Locate the cell with the specified text and output its (X, Y) center coordinate. 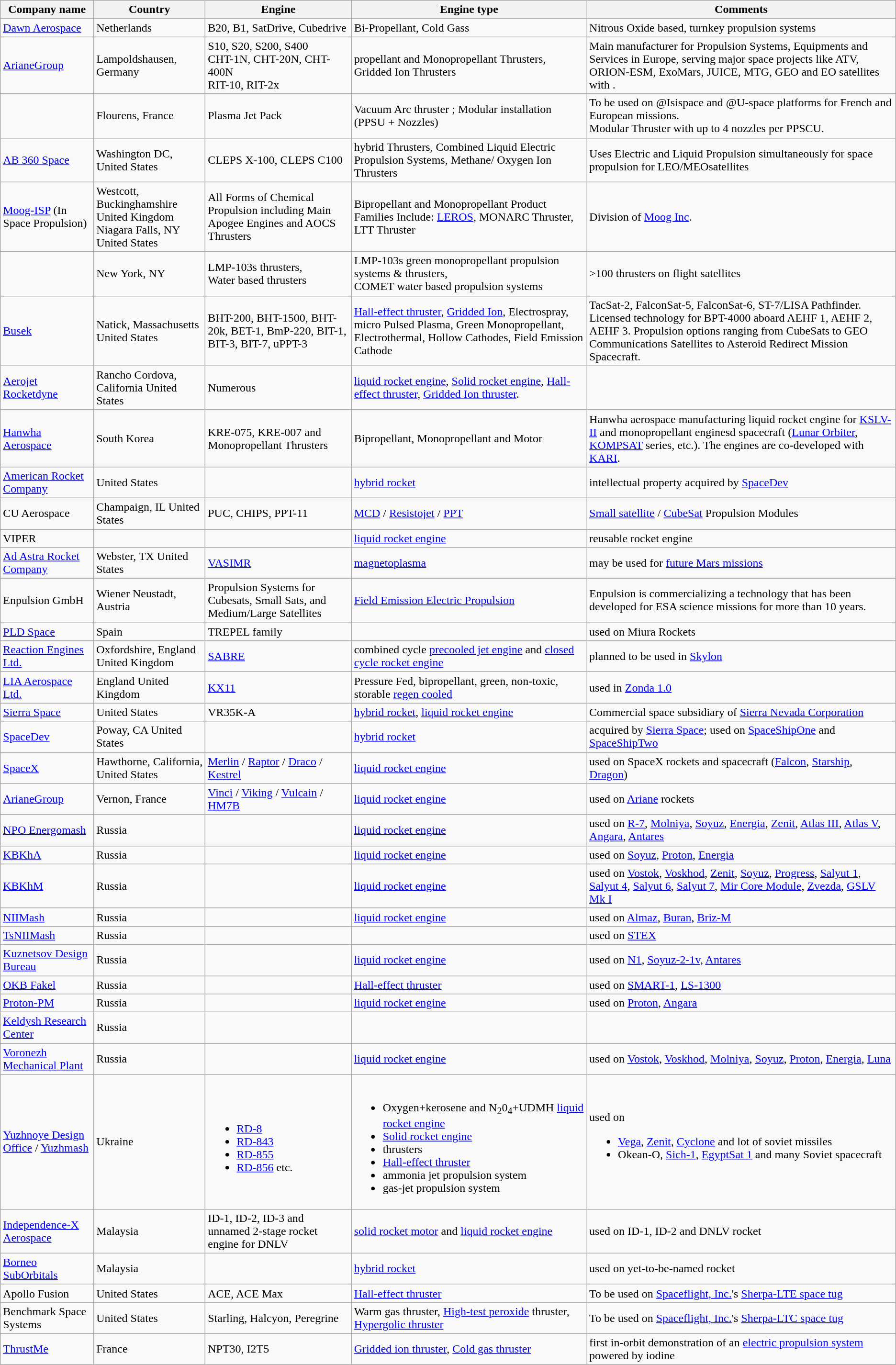
Hawthorne, California, United States (149, 768)
hybrid Thrusters, Combined Liquid Electric Propulsion Systems, Methane/ Oxygen Ion Thrusters (469, 160)
Hanwha Aerospace (47, 438)
used on Ariane rockets (741, 799)
Ad Astra Rocket Company (47, 563)
KX11 (279, 687)
Wiener Neustadt, Austria (149, 601)
South Korea (149, 438)
planned to be used in Skylon (741, 657)
KRE-075, KRE-007 and Monopropellant Thrusters (279, 438)
Commercial space subsidiary of Sierra Nevada Corporation (741, 712)
used on Almaz, Buran, Briz-M (741, 917)
Division of Moog Inc. (741, 217)
Field Emission Electric Propulsion (469, 601)
LMP-103s green monopropellant propulsion systems & thrusters,COMET water based propulsion systems (469, 274)
propellant and Monopropellant Thrusters, Gridded Ion Thrusters (469, 65)
Propulsion Systems for Cubesats, Small Sats, and Medium/Large Satellites (279, 601)
TREPEL family (279, 632)
Uses Electric and Liquid Propulsion simultaneously for space propulsion for LEO/MEOsatellites (741, 160)
Benchmark Space Systems (47, 1318)
PLD Space (47, 632)
Company name (47, 10)
Reaction Engines Ltd. (47, 657)
SABRE (279, 657)
used on SpaceX rockets and spacecraft (Falcon, Starship, Dragon) (741, 768)
used on Vostok, Voskhod, Zenit, Soyuz, Progress, Salyut 1, Salyut 4, Salyut 6, Salyut 7, Mir Core Module, Zvezda, GSLV Mk I (741, 886)
Warm gas thruster, High-test peroxide thruster, Hypergolic thruster (469, 1318)
All Forms of Chemical Propulsion including Main Apogee Engines and AOCS Thrusters (279, 217)
Starling, Halcyon, Peregrine (279, 1318)
AB 360 Space (47, 160)
Bipropellant and Monopropellant Product Families Include: LEROS, MONARC Thruster, LTT Thruster (469, 217)
may be used for future Mars missions (741, 563)
used onVega, Zenit, Cyclone and lot of soviet missilesOkean-O, Sich-1, EgyptSat 1 and many Soviet spacecraft (741, 1142)
Merlin / Raptor / Draco / Kestrel (279, 768)
To be used on @Isispace and @U-space platforms for French and European missions.Modular Thruster with up to 4 nozzles per PPSCU. (741, 116)
Independence-X Aerospace (47, 1231)
NPT30, I2T5 (279, 1349)
Webster, TX United States (149, 563)
magnetoplasma (469, 563)
Voronezh Mechanical Plant (47, 1059)
>100 thrusters on flight satellites (741, 274)
Aerojet Rocketdyne (47, 388)
used on STEX (741, 935)
Country (149, 10)
SpaceDev (47, 737)
S10, S20, S200, S400CHT-1N, CHT-20N, CHT-400NRIT-10, RIT-2x (279, 65)
intellectual property acquired by SpaceDev (741, 482)
ThrustMe (47, 1349)
PUC, CHIPS, PPT-11 (279, 513)
solid rocket motor and liquid rocket engine (469, 1231)
NPO Energomash (47, 830)
Ukraine (149, 1142)
Vernon, France (149, 799)
used in Zonda 1.0 (741, 687)
first in-orbit demonstration of an electric propulsion system powered by iodine (741, 1349)
B20, B1, SatDrive, Cubedrive (279, 28)
used on Vostok, Voskhod, Molniya, Soyuz, Proton, Energia, Luna (741, 1059)
Lampoldshausen, Germany (149, 65)
Apollo Fusion (47, 1293)
Proton-PM (47, 1003)
LMP-103s thrusters,Water based thrusters (279, 274)
Vacuum Arc thruster ; Modular installation (PPSU + Nozzles) (469, 116)
acquired by Sierra Space; used on SpaceShipOne and SpaceShipTwo (741, 737)
used on ID-1, ID-2 and DNLV rocket (741, 1231)
Busek (47, 331)
BHT-200, BHT-1500, BHT-20k, BET-1, BmP-220, BIT-1, BIT-3, BIT-7, uPPT-3 (279, 331)
Numerous (279, 388)
CLEPS X-100, CLEPS C100 (279, 160)
Vinci / Viking / Vulcain / HM7B (279, 799)
VIPER (47, 538)
Enpulsion GmbH (47, 601)
Yuzhnoye Design Office / Yuzhmash (47, 1142)
New York, NY (149, 274)
France (149, 1349)
hybrid rocket, liquid rocket engine (469, 712)
Enpulsion is commercializing a technology that has been developed for ESA science missions for more than 10 years. (741, 601)
NIIMash (47, 917)
Poway, CA United States (149, 737)
used on N1, Soyuz-2-1v, Antares (741, 960)
Flourens, France (149, 116)
Spain (149, 632)
Pressure Fed, bipropellant, green, non-toxic, storable regen cooled (469, 687)
KBKhA (47, 855)
TsNIIMash (47, 935)
LIA Aerospace Ltd. (47, 687)
American Rocket Company (47, 482)
MCD / Resistojet / PPT (469, 513)
ID-1, ID-2, ID-3 and unnamed 2-stage rocket engine for DNLV (279, 1231)
used on Miura Rockets (741, 632)
CU Aerospace (47, 513)
Netherlands (149, 28)
Engine (279, 10)
Sierra Space (47, 712)
Bi-Propellant, Cold Gass (469, 28)
VR35K-A (279, 712)
Natick, Massachusetts United States (149, 331)
Westcott, Buckinghamshire United KingdomNiagara Falls, NY United States (149, 217)
Engine type (469, 10)
Oxfordshire, England United Kingdom (149, 657)
Champaign, IL United States (149, 513)
RD-8RD-843RD-855RD-856 etc. (279, 1142)
used on R-7, Molniya, Soyuz, Energia, Zenit, Atlas III, Atlas V, Angara, Antares (741, 830)
used on Proton, Angara (741, 1003)
used on yet-to-be-named rocket (741, 1268)
KBKhM (47, 886)
Comments (741, 10)
Borneo SubOrbitals (47, 1268)
OKB Fakel (47, 985)
Gridded ion thruster, Cold gas thruster (469, 1349)
To be used on Spaceflight, Inc.'s Sherpa-LTE space tug (741, 1293)
Small satellite / CubeSat Propulsion Modules (741, 513)
used on SMART-1, LS-1300 (741, 985)
Rancho Cordova, California United States (149, 388)
liquid rocket engine, Solid rocket engine, Hall-effect thruster, Gridded Ion thruster. (469, 388)
Nitrous Oxide based, turnkey propulsion systems (741, 28)
England United Kingdom (149, 687)
SpaceX (47, 768)
Hall-effect thruster, Gridded Ion, Electrospray, micro Pulsed Plasma, Green Monopropellant, Electrothermal, Hollow Cathodes, Field Emission Cathode (469, 331)
combined cycle precooled jet engine and closed cycle rocket engine (469, 657)
Plasma Jet Pack (279, 116)
VASIMR (279, 563)
To be used on Spaceflight, Inc.'s Sherpa-LTC space tug (741, 1318)
Bipropellant, Monopropellant and Motor (469, 438)
reusable rocket engine (741, 538)
Moog-ISP (In Space Propulsion) (47, 217)
Dawn Aerospace (47, 28)
ACE, ACE Max (279, 1293)
Washington DC, United States (149, 160)
Kuznetsov Design Bureau (47, 960)
Keldysh Research Center (47, 1028)
used on Soyuz, Proton, Energia (741, 855)
